Return (X, Y) of the center of cell containing provided text 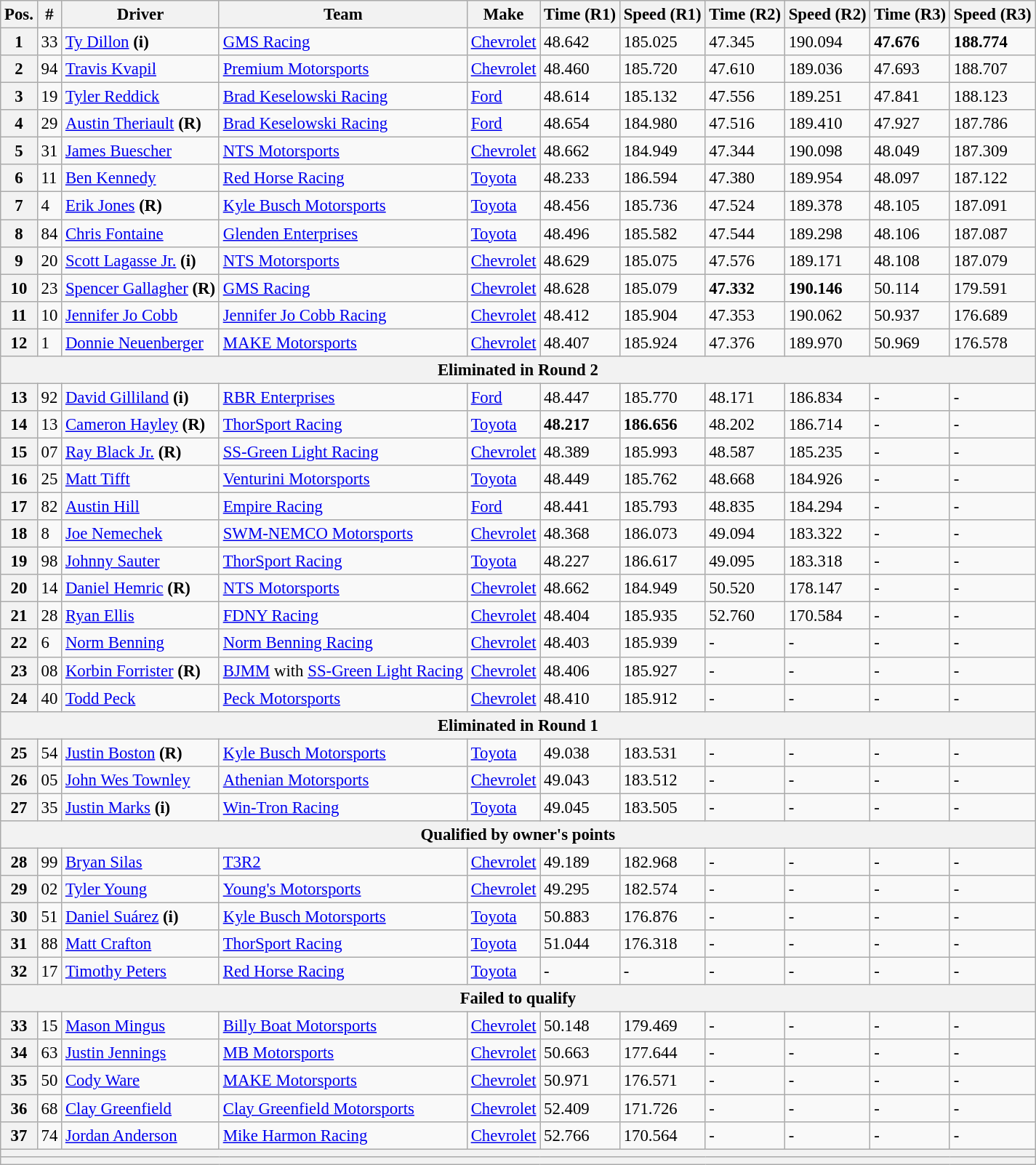
Mike Harmon Racing (343, 1135)
176.876 (662, 917)
63 (49, 1054)
48.456 (580, 206)
02 (49, 889)
190.098 (827, 151)
48.587 (745, 452)
185.904 (662, 315)
183.318 (827, 561)
176.571 (662, 1081)
48.407 (580, 343)
5 (19, 151)
47.344 (745, 151)
Donnie Neuenberger (141, 343)
48.460 (580, 69)
48.835 (745, 507)
Time (R1) (580, 15)
185.912 (662, 698)
48.410 (580, 698)
RBR Enterprises (343, 397)
Time (R3) (910, 15)
186.834 (827, 397)
22 (19, 644)
36 (19, 1108)
Norm Benning (141, 644)
Matt Crafton (141, 944)
Todd Peck (141, 698)
Cameron Hayley (R) (141, 425)
05 (49, 780)
Cody Ware (141, 1081)
Spencer Gallagher (R) (141, 288)
187.087 (992, 233)
Speed (R2) (827, 15)
186.617 (662, 561)
182.574 (662, 889)
Failed to qualify (518, 998)
187.122 (992, 178)
98 (49, 561)
176.689 (992, 315)
32 (19, 972)
SS-Green Light Racing (343, 452)
176.578 (992, 343)
48.406 (580, 670)
Venturini Motorsports (343, 479)
Eliminated in Round 2 (518, 370)
FDNY Racing (343, 616)
88 (49, 944)
84 (49, 233)
189.036 (827, 69)
170.564 (662, 1135)
47.556 (745, 97)
50.663 (580, 1054)
185.582 (662, 233)
50.969 (910, 343)
Time (R2) (745, 15)
Erik Jones (R) (141, 206)
Daniel Suárez (i) (141, 917)
Norm Benning Racing (343, 644)
Timothy Peters (141, 972)
Bryan Silas (141, 862)
Joe Nemechek (141, 534)
99 (49, 862)
21 (19, 616)
186.656 (662, 425)
185.720 (662, 69)
50.883 (580, 917)
Travis Kvapil (141, 69)
183.322 (827, 534)
47.927 (910, 124)
37 (19, 1135)
185.927 (662, 670)
Ben Kennedy (141, 178)
52.409 (580, 1108)
48.441 (580, 507)
Chris Fontaine (141, 233)
188.123 (992, 97)
48.368 (580, 534)
Korbin Forrister (R) (141, 670)
185.770 (662, 397)
171.726 (662, 1108)
48.628 (580, 288)
Pos. (19, 15)
Mason Mingus (141, 1026)
187.786 (992, 124)
48.629 (580, 260)
49.094 (745, 534)
Team (343, 15)
183.512 (662, 780)
49.045 (580, 807)
18 (19, 534)
182.968 (662, 862)
189.251 (827, 97)
50.937 (910, 315)
48.642 (580, 42)
92 (49, 397)
26 (19, 780)
189.298 (827, 233)
24 (19, 698)
185.235 (827, 452)
Win-Tron Racing (343, 807)
47.841 (910, 97)
Peck Motorsports (343, 698)
48.233 (580, 178)
48.654 (580, 124)
Ryan Ellis (141, 616)
16 (19, 479)
BJMM with SS-Green Light Racing (343, 670)
179.591 (992, 288)
94 (49, 69)
Tyler Reddick (141, 97)
12 (19, 343)
Justin Marks (i) (141, 807)
47.544 (745, 233)
49.038 (580, 753)
185.075 (662, 260)
Austin Theriault (R) (141, 124)
185.993 (662, 452)
Glenden Enterprises (343, 233)
Clay Greenfield Motorsports (343, 1108)
David Gilliland (i) (141, 397)
48.105 (910, 206)
54 (49, 753)
Driver (141, 15)
185.132 (662, 97)
Jennifer Jo Cobb Racing (343, 315)
Premium Motorsports (343, 69)
48.049 (910, 151)
190.062 (827, 315)
T3R2 (343, 862)
68 (49, 1108)
Young's Motorsports (343, 889)
SWM-NEMCO Motorsports (343, 534)
47.376 (745, 343)
08 (49, 670)
Tyler Young (141, 889)
187.091 (992, 206)
47.676 (910, 42)
Speed (R3) (992, 15)
50.148 (580, 1026)
Scott Lagasse Jr. (i) (141, 260)
188.707 (992, 69)
186.594 (662, 178)
184.980 (662, 124)
48.412 (580, 315)
186.073 (662, 534)
Jennifer Jo Cobb (141, 315)
49.095 (745, 561)
7 (19, 206)
3 (19, 97)
Justin Jennings (141, 1054)
183.531 (662, 753)
170.584 (827, 616)
47.576 (745, 260)
# (49, 15)
48.614 (580, 97)
185.079 (662, 288)
187.079 (992, 260)
40 (49, 698)
50.971 (580, 1081)
48.449 (580, 479)
189.954 (827, 178)
48.389 (580, 452)
178.147 (827, 588)
188.774 (992, 42)
Matt Tifft (141, 479)
51.044 (580, 944)
Athenian Motorsports (343, 780)
185.793 (662, 507)
2 (19, 69)
184.294 (827, 507)
Speed (R1) (662, 15)
MB Motorsports (343, 1054)
Justin Boston (R) (141, 753)
07 (49, 452)
190.094 (827, 42)
47.610 (745, 69)
190.146 (827, 288)
48.447 (580, 397)
52.760 (745, 616)
47.524 (745, 206)
51 (49, 917)
Jordan Anderson (141, 1135)
74 (49, 1135)
Eliminated in Round 1 (518, 725)
47.693 (910, 69)
185.736 (662, 206)
James Buescher (141, 151)
Billy Boat Motorsports (343, 1026)
Clay Greenfield (141, 1108)
186.714 (827, 425)
48.668 (745, 479)
48.106 (910, 233)
Empire Racing (343, 507)
30 (19, 917)
49.295 (580, 889)
47.380 (745, 178)
49.043 (580, 780)
47.516 (745, 124)
183.505 (662, 807)
Ray Black Jr. (R) (141, 452)
185.025 (662, 42)
52.766 (580, 1135)
185.924 (662, 343)
185.762 (662, 479)
48.097 (910, 178)
50.520 (745, 588)
176.318 (662, 944)
Qualified by owner's points (518, 835)
177.644 (662, 1054)
Daniel Hemric (R) (141, 588)
48.227 (580, 561)
48.202 (745, 425)
189.970 (827, 343)
48.171 (745, 397)
189.171 (827, 260)
9 (19, 260)
48.404 (580, 616)
Johnny Sauter (141, 561)
27 (19, 807)
189.378 (827, 206)
82 (49, 507)
50 (49, 1081)
185.935 (662, 616)
189.410 (827, 124)
48.108 (910, 260)
47.345 (745, 42)
47.332 (745, 288)
50.114 (910, 288)
48.403 (580, 644)
48.496 (580, 233)
49.189 (580, 862)
Austin Hill (141, 507)
34 (19, 1054)
179.469 (662, 1026)
184.926 (827, 479)
47.353 (745, 315)
Ty Dillon (i) (141, 42)
Make (503, 15)
48.217 (580, 425)
187.309 (992, 151)
185.939 (662, 644)
John Wes Townley (141, 780)
